Locate the cell with the specified text and output its [x, y] center coordinate. 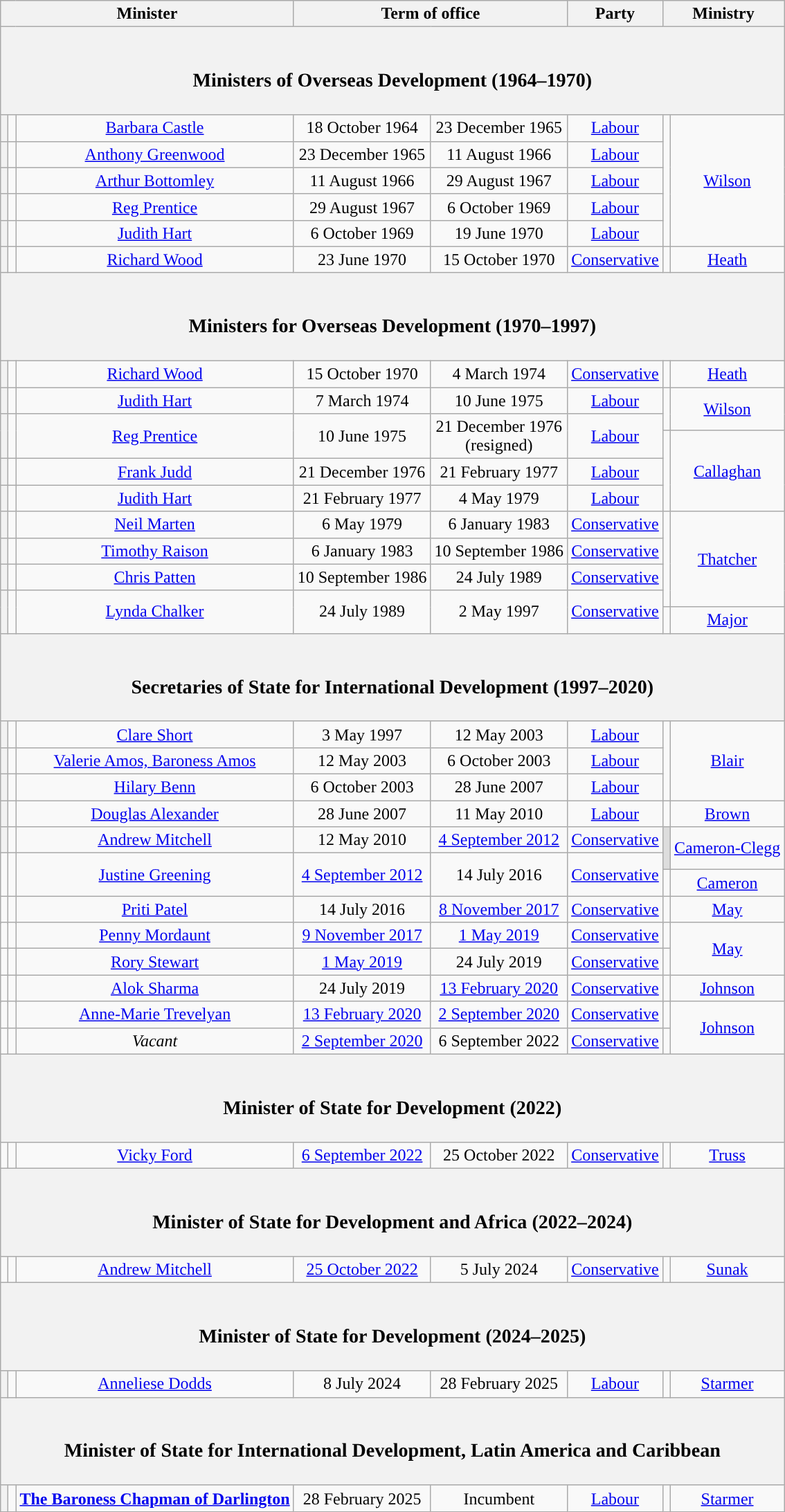
Blair [727, 760]
Ministers of Overseas Development (1964–1970) [392, 71]
Minister of State for Development (2022) [392, 1097]
7 March 1974 [362, 401]
Secretaries of State for International Development (1997–2020) [392, 677]
Vicky Ford [155, 1155]
Minister of State for International Development, Latin America and Caribbean [392, 1441]
Anthony Greenwood [155, 154]
Minister of State for Development (2024–2025) [392, 1327]
Alok Sharma [155, 988]
Thatcher [727, 559]
6 May 1979 [362, 525]
11 May 2010 [499, 814]
4 May 1979 [499, 498]
Arthur Bottomley [155, 181]
Ministry [723, 14]
Hilary Benn [155, 787]
18 October 1964 [362, 128]
Truss [727, 1155]
3 May 1997 [362, 734]
Chris Patten [155, 577]
12 May 2010 [362, 840]
4 March 1974 [499, 374]
19 June 1970 [499, 233]
Neil Marten [155, 525]
Douglas Alexander [155, 814]
Minister [147, 14]
Cameron-Clegg [727, 848]
Party [615, 14]
Term of office [431, 14]
Anneliese Dodds [155, 1384]
21 December 1976(resigned) [499, 436]
Incumbent [499, 1498]
Ministers for Overseas Development (1970–1997) [392, 317]
Anne-Marie Trevelyan [155, 1014]
8 November 2017 [499, 909]
2 May 1997 [499, 612]
Clare Short [155, 734]
Major [727, 620]
8 July 2024 [362, 1384]
Barbara Castle [155, 128]
Timothy Raison [155, 551]
The Baroness Chapman of Darlington [155, 1498]
Brown [727, 814]
23 June 1970 [362, 259]
5 July 2024 [499, 1270]
Frank Judd [155, 472]
21 December 1976 [362, 472]
Priti Patel [155, 909]
Penny Mordaunt [155, 936]
Callaghan [727, 471]
Lynda Chalker [155, 612]
Vacant [155, 1041]
Rory Stewart [155, 962]
Minister of State for Development and Africa (2022–2024) [392, 1212]
Justine Greening [155, 875]
Sunak [727, 1270]
Cameron [727, 883]
9 November 2017 [362, 936]
Valerie Amos, Baroness Amos [155, 760]
